Scan for the cell matching the given text and deliver its (x, y) coordinate at center. 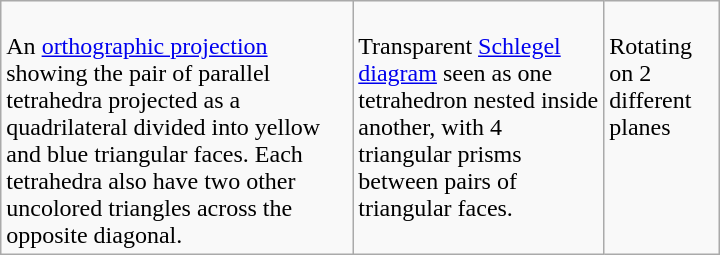
Rotating on 2 different planes (662, 128)
Transparent Schlegel diagram seen as one tetrahedron nested inside another, with 4 triangular prisms between pairs of triangular faces. (478, 128)
